Detect which cell encompasses the target text, then output its (x, y) center coordinate. 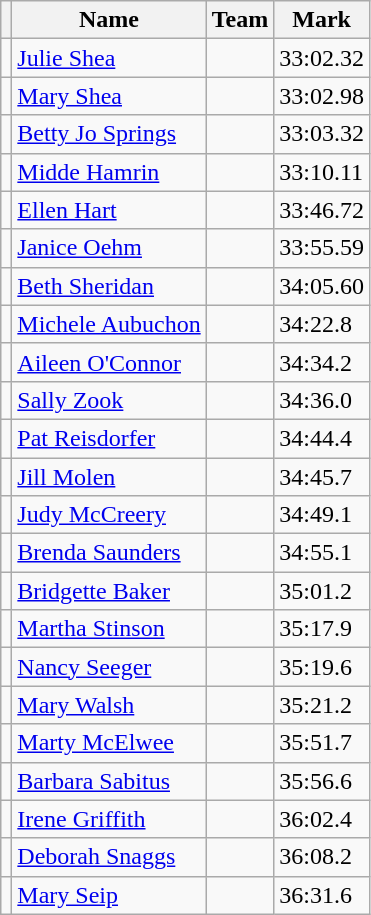
34:05.60 (322, 286)
35:01.2 (322, 591)
Mary Walsh (109, 705)
35:56.6 (322, 781)
Jill Molen (109, 477)
Deborah Snaggs (109, 857)
34:55.1 (322, 553)
35:21.2 (322, 705)
35:19.6 (322, 667)
Team (240, 20)
Betty Jo Springs (109, 134)
33:55.59 (322, 248)
Mary Shea (109, 96)
34:44.4 (322, 438)
Beth Sheridan (109, 286)
Ellen Hart (109, 210)
Judy McCreery (109, 515)
Sally Zook (109, 400)
Julie Shea (109, 58)
35:51.7 (322, 743)
Marty McElwee (109, 743)
34:36.0 (322, 400)
Janice Oehm (109, 248)
Midde Hamrin (109, 172)
Aileen O'Connor (109, 362)
Mark (322, 20)
36:31.6 (322, 895)
Pat Reisdorfer (109, 438)
33:02.32 (322, 58)
Name (109, 20)
33:46.72 (322, 210)
Barbara Sabitus (109, 781)
36:02.4 (322, 819)
Brenda Saunders (109, 553)
33:02.98 (322, 96)
35:17.9 (322, 629)
Bridgette Baker (109, 591)
34:34.2 (322, 362)
Irene Griffith (109, 819)
33:10.11 (322, 172)
33:03.32 (322, 134)
Martha Stinson (109, 629)
34:49.1 (322, 515)
34:45.7 (322, 477)
Nancy Seeger (109, 667)
Michele Aubuchon (109, 324)
34:22.8 (322, 324)
36:08.2 (322, 857)
Mary Seip (109, 895)
